Provide the [X, Y] coordinate of the cell's center where the given text is located.  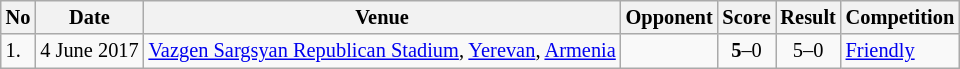
Competition [900, 17]
No [18, 17]
Score [747, 17]
Result [808, 17]
Opponent [670, 17]
Vazgen Sargsyan Republican Stadium, Yerevan, Armenia [382, 51]
Venue [382, 17]
Friendly [900, 51]
1. [18, 51]
4 June 2017 [89, 51]
Date [89, 17]
